Extract the [x, y] coordinate from the center of the cell holding the provided text.  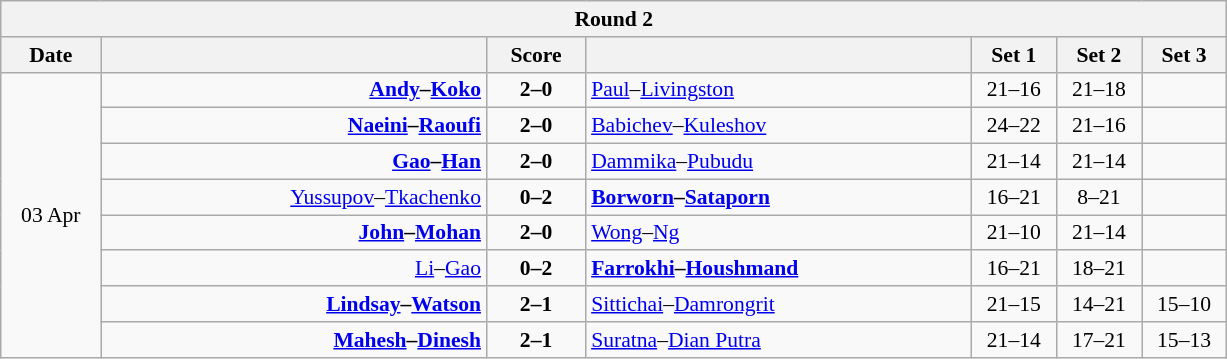
John–Mohan [294, 233]
Wong–Ng [778, 233]
18–21 [1098, 269]
Lindsay–Watson [294, 304]
Naeini–Raoufi [294, 126]
21–15 [1014, 304]
Suratna–Dian Putra [778, 340]
21–10 [1014, 233]
Dammika–Pubudu [778, 162]
Set 3 [1184, 55]
Date [51, 55]
Set 2 [1098, 55]
8–21 [1098, 197]
Farrokhi–Houshmand [778, 269]
Paul–Livingston [778, 90]
03 Apr [51, 214]
Sittichai–Damrongrit [778, 304]
15–10 [1184, 304]
Andy–Koko [294, 90]
14–21 [1098, 304]
Babichev–Kuleshov [778, 126]
Round 2 [614, 19]
Mahesh–Dinesh [294, 340]
Li–Gao [294, 269]
17–21 [1098, 340]
Borworn–Sataporn [778, 197]
Score [536, 55]
21–18 [1098, 90]
Gao–Han [294, 162]
24–22 [1014, 126]
Set 1 [1014, 55]
15–13 [1184, 340]
Yussupov–Tkachenko [294, 197]
